From the cell containing the given text, extract its center point as [X, Y] coordinate. 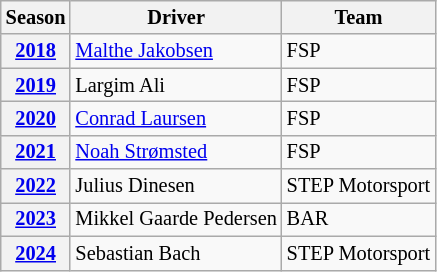
Team [358, 17]
Season [36, 17]
Malthe Jakobsen [176, 51]
Driver [176, 17]
2021 [36, 152]
BAR [358, 219]
Noah Strømsted [176, 152]
2020 [36, 118]
2023 [36, 219]
Conrad Laursen [176, 118]
2022 [36, 186]
Largim Ali [176, 85]
Mikkel Gaarde Pedersen [176, 219]
2018 [36, 51]
Julius Dinesen [176, 186]
2019 [36, 85]
2024 [36, 253]
Sebastian Bach [176, 253]
